Return the (x, y) coordinate for the center point of the cell that contains the specified text.  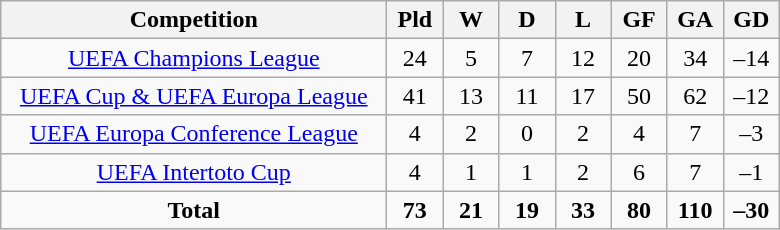
34 (695, 58)
GA (695, 20)
Competition (194, 20)
Pld (415, 20)
19 (527, 210)
GD (751, 20)
GF (639, 20)
–1 (751, 172)
0 (527, 134)
–12 (751, 96)
73 (415, 210)
21 (471, 210)
UEFA Intertoto Cup (194, 172)
–30 (751, 210)
UEFA Champions League (194, 58)
110 (695, 210)
41 (415, 96)
24 (415, 58)
17 (583, 96)
80 (639, 210)
L (583, 20)
50 (639, 96)
UEFA Cup & UEFA Europa League (194, 96)
62 (695, 96)
6 (639, 172)
20 (639, 58)
Total (194, 210)
13 (471, 96)
12 (583, 58)
11 (527, 96)
–3 (751, 134)
5 (471, 58)
33 (583, 210)
W (471, 20)
–14 (751, 58)
UEFA Europa Conference League (194, 134)
D (527, 20)
